Provide the (X, Y) coordinate of the cell's center where the given text is located.  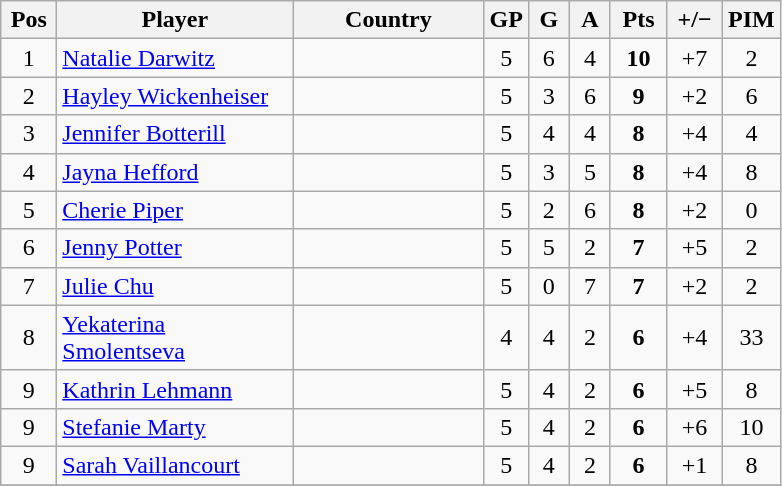
+6 (695, 427)
Jayna Hefford (175, 172)
Sarah Vaillancourt (175, 465)
Stefanie Marty (175, 427)
Pos (29, 20)
Cherie Piper (175, 210)
+/− (695, 20)
Hayley Wickenheiser (175, 96)
Natalie Darwitz (175, 58)
Jennifer Botterill (175, 134)
+1 (695, 465)
PIM (752, 20)
G (548, 20)
Player (175, 20)
1 (29, 58)
Kathrin Lehmann (175, 389)
Country (388, 20)
Yekaterina Smolentseva (175, 338)
Julie Chu (175, 286)
33 (752, 338)
A (590, 20)
Jenny Potter (175, 248)
GP (506, 20)
Pts (638, 20)
+7 (695, 58)
